Locate the cell with the specified text and output its [X, Y] center coordinate. 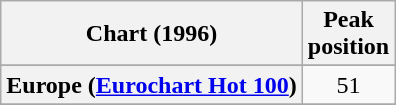
Chart (1996) [152, 34]
Peakposition [348, 34]
51 [348, 85]
Europe (Eurochart Hot 100) [152, 85]
